Capture the cell that displays the provided text and extract its (x, y) central coordinate. 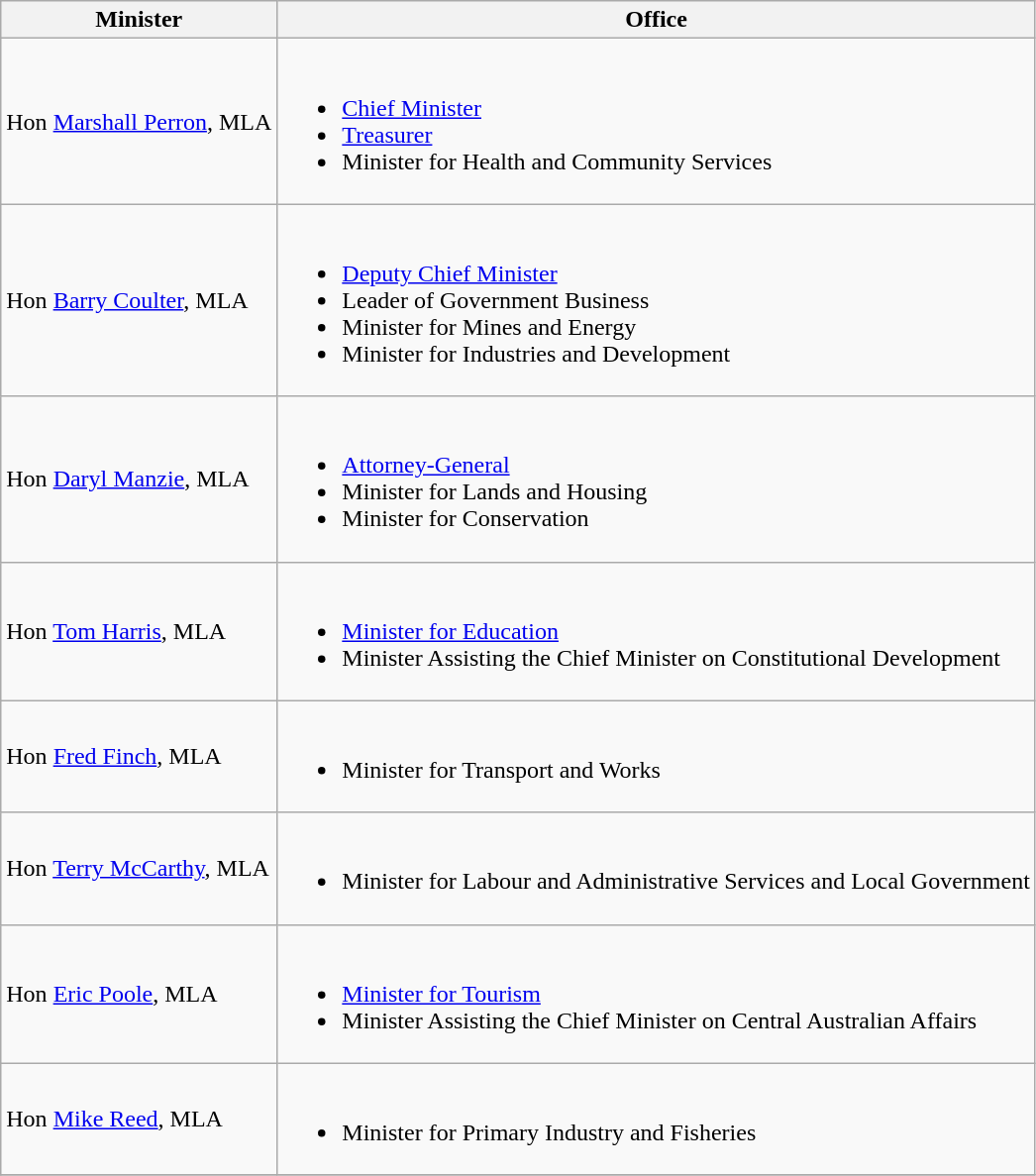
Attorney-GeneralMinister for Lands and HousingMinister for Conservation (657, 480)
Hon Daryl Manzie, MLA (139, 480)
Hon Tom Harris, MLA (139, 631)
Hon Mike Reed, MLA (139, 1120)
Minister for TourismMinister Assisting the Chief Minister on Central Australian Affairs (657, 994)
Hon Terry McCarthy, MLA (139, 868)
Chief MinisterTreasurerMinister for Health and Community Services (657, 121)
Hon Marshall Perron, MLA (139, 121)
Minister (139, 20)
Office (657, 20)
Minister for EducationMinister Assisting the Chief Minister on Constitutional Development (657, 631)
Hon Eric Poole, MLA (139, 994)
Hon Barry Coulter, MLA (139, 300)
Minister for Primary Industry and Fisheries (657, 1120)
Deputy Chief MinisterLeader of Government BusinessMinister for Mines and EnergyMinister for Industries and Development (657, 300)
Hon Fred Finch, MLA (139, 757)
Minister for Transport and Works (657, 757)
Minister for Labour and Administrative Services and Local Government (657, 868)
